Output the [x, y] coordinate of the center of the cell containing the given text.  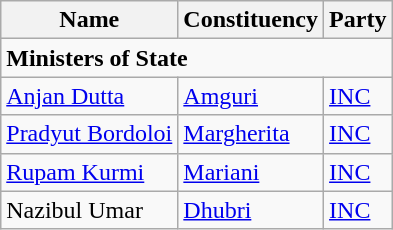
Dhubri [251, 210]
Amguri [251, 96]
Anjan Dutta [90, 96]
Party [358, 20]
Ministers of State [196, 58]
Mariani [251, 172]
Constituency [251, 20]
Nazibul Umar [90, 210]
Rupam Kurmi [90, 172]
Margherita [251, 134]
Pradyut Bordoloi [90, 134]
Name [90, 20]
